Determine the [X, Y] coordinate at the center of the cell enclosing the given text.  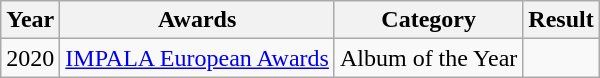
Awards [198, 20]
Year [30, 20]
IMPALA European Awards [198, 58]
Album of the Year [428, 58]
2020 [30, 58]
Category [428, 20]
Result [561, 20]
